Search for the cell housing the specified text and yield its (X, Y) center coordinate. 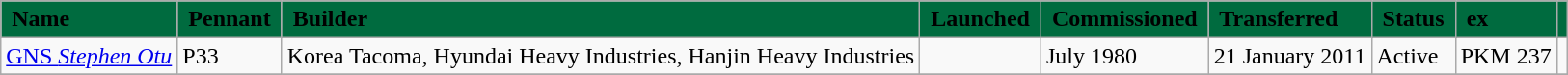
Launched (981, 19)
21 January 2011 (1290, 56)
GNS Stephen Otu (89, 56)
Commissioned (1124, 19)
Active (1414, 56)
Pennant (230, 19)
July 1980 (1124, 56)
Name (89, 19)
Korea Tacoma, Hyundai Heavy Industries, Hanjin Heavy Industries (600, 56)
Builder (600, 19)
Transferred (1290, 19)
PKM 237 (1506, 56)
Status (1414, 19)
P33 (230, 56)
ex (1506, 19)
